From the cell containing the given text, extract its center point as [x, y] coordinate. 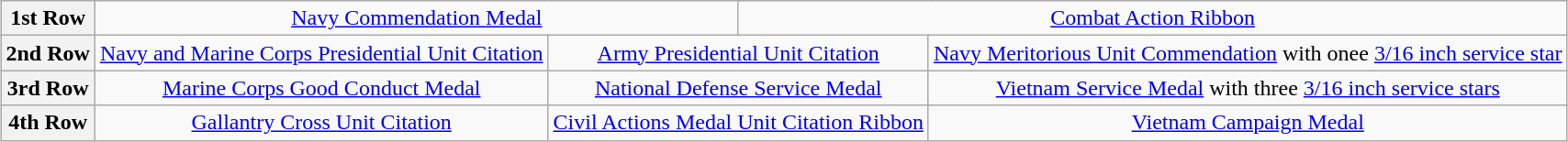
Gallantry Cross Unit Citation [321, 123]
2nd Row [48, 53]
Navy Meritorious Unit Commendation with onee 3/16 inch service star [1248, 53]
4th Row [48, 123]
3rd Row [48, 88]
Combat Action Ribbon [1153, 18]
Marine Corps Good Conduct Medal [321, 88]
Navy Commendation Medal [417, 18]
Vietnam Campaign Medal [1248, 123]
1st Row [48, 18]
Navy and Marine Corps Presidential Unit Citation [321, 53]
Army Presidential Unit Citation [738, 53]
National Defense Service Medal [738, 88]
Vietnam Service Medal with three 3/16 inch service stars [1248, 88]
Civil Actions Medal Unit Citation Ribbon [738, 123]
